Pinpoint the cell where the given text exists, returning its (X, Y) midpoint coordinate. 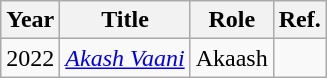
Akaash (232, 58)
Year (30, 20)
Ref. (300, 20)
Role (232, 20)
2022 (30, 58)
Akash Vaani (125, 58)
Title (125, 20)
